Detect which cell encompasses the target text, then output its (x, y) center coordinate. 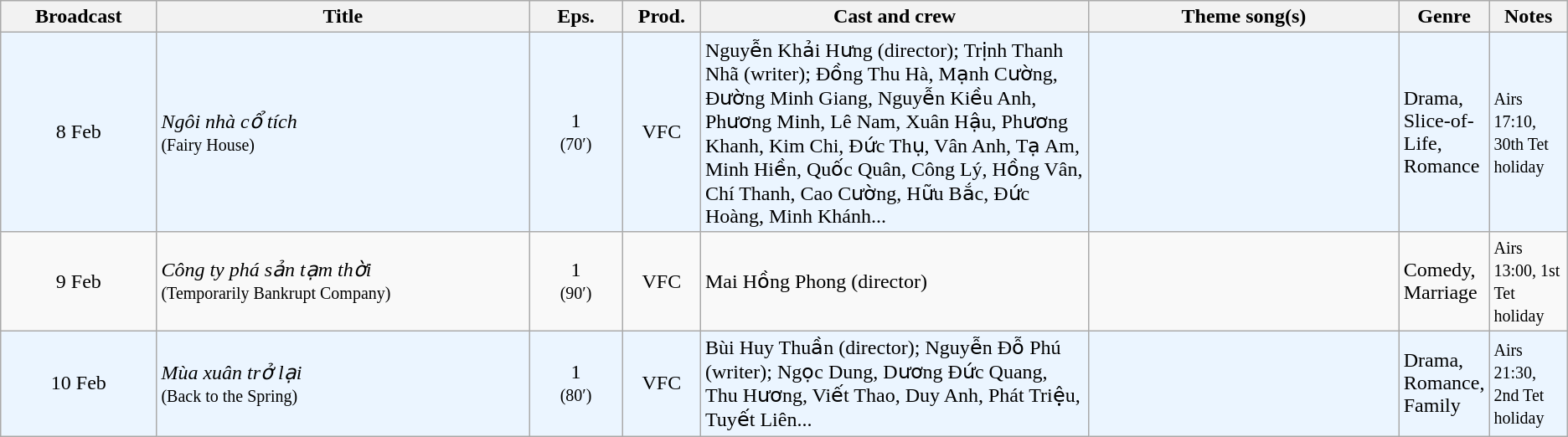
9 Feb (79, 281)
Ngôi nhà cổ tích (Fairy House) (343, 132)
Drama, Romance, Family (1444, 383)
Mùa xuân trở lại (Back to the Spring) (343, 383)
Cast and crew (895, 17)
10 Feb (79, 383)
Drama, Slice-of-Life, Romance (1444, 132)
Notes (1528, 17)
Công ty phá sản tạm thời (Temporarily Bankrupt Company) (343, 281)
Prod. (662, 17)
Title (343, 17)
8 Feb (79, 132)
Theme song(s) (1245, 17)
Airs 21:30, 2nd Tet holiday (1528, 383)
Mai Hồng Phong (director) (895, 281)
1(90′) (576, 281)
1(80′) (576, 383)
Eps. (576, 17)
Comedy, Marriage (1444, 281)
Bùi Huy Thuần (director); Nguyễn Đỗ Phú (writer); Ngọc Dung, Dương Đức Quang, Thu Hương, Viết Thao, Duy Anh, Phát Triệu, Tuyết Liên... (895, 383)
Airs 13:00, 1st Tet holiday (1528, 281)
Airs 17:10, 30th Tet holiday (1528, 132)
Broadcast (79, 17)
Genre (1444, 17)
1(70′) (576, 132)
